Pinpoint the cell where the given text exists, returning its (x, y) midpoint coordinate. 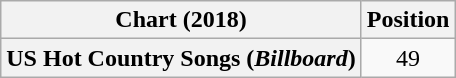
Position (408, 20)
US Hot Country Songs (Billboard) (181, 58)
49 (408, 58)
Chart (2018) (181, 20)
